Determine the (x, y) coordinate at the center of the cell enclosing the given text.  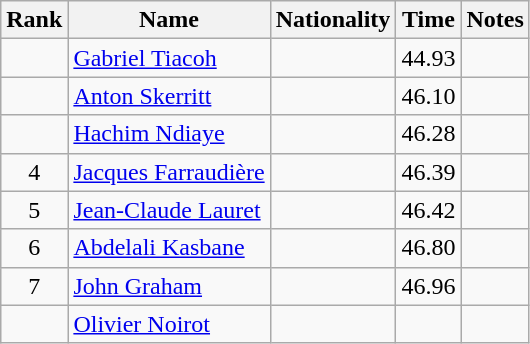
John Graham (169, 286)
Time (428, 20)
Nationality (333, 20)
Notes (495, 20)
6 (34, 248)
Jean-Claude Lauret (169, 210)
46.10 (428, 96)
46.39 (428, 172)
Jacques Farraudière (169, 172)
4 (34, 172)
46.80 (428, 248)
Rank (34, 20)
7 (34, 286)
46.28 (428, 134)
Olivier Noirot (169, 324)
Gabriel Tiacoh (169, 58)
46.42 (428, 210)
Hachim Ndiaye (169, 134)
Anton Skerritt (169, 96)
44.93 (428, 58)
46.96 (428, 286)
Abdelali Kasbane (169, 248)
Name (169, 20)
5 (34, 210)
